Output the [x, y] coordinate of the center of the cell containing the given text.  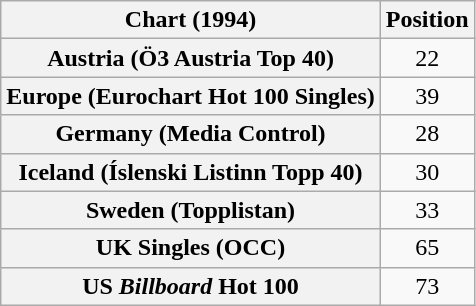
Sweden (Topplistan) [191, 210]
39 [427, 96]
Germany (Media Control) [191, 134]
30 [427, 172]
UK Singles (OCC) [191, 248]
Austria (Ö3 Austria Top 40) [191, 58]
US Billboard Hot 100 [191, 286]
73 [427, 286]
Position [427, 20]
22 [427, 58]
28 [427, 134]
Europe (Eurochart Hot 100 Singles) [191, 96]
Chart (1994) [191, 20]
Iceland (Íslenski Listinn Topp 40) [191, 172]
33 [427, 210]
65 [427, 248]
